Output the (X, Y) coordinate of the center of the cell containing the given text.  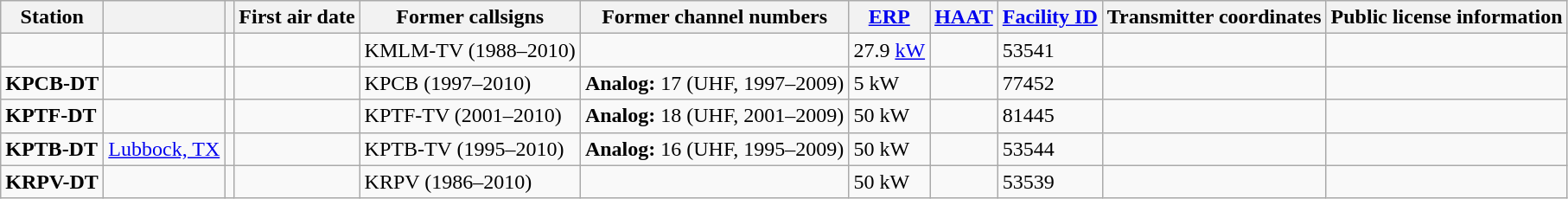
Public license information (1447, 17)
Former channel numbers (714, 17)
KRPV (1986–2010) (470, 182)
77452 (1049, 83)
KPTF-TV (2001–2010) (470, 116)
53541 (1049, 50)
5 kW (889, 83)
53544 (1049, 149)
KPTF-DT (52, 116)
81445 (1049, 116)
HAAT (965, 17)
Lubbock, TX (164, 149)
Transmitter coordinates (1214, 17)
Former callsigns (470, 17)
KPCB-DT (52, 83)
KPCB (1997–2010) (470, 83)
KRPV-DT (52, 182)
Analog: 16 (UHF, 1995–2009) (714, 149)
53539 (1049, 182)
KPTB-TV (1995–2010) (470, 149)
First air date (297, 17)
Analog: 18 (UHF, 2001–2009) (714, 116)
27.9 kW (889, 50)
ERP (889, 17)
Facility ID (1049, 17)
KMLM-TV (1988–2010) (470, 50)
KPTB-DT (52, 149)
Analog: 17 (UHF, 1997–2009) (714, 83)
Station (52, 17)
